Return the [X, Y] coordinate for the center point of the cell that contains the specified text.  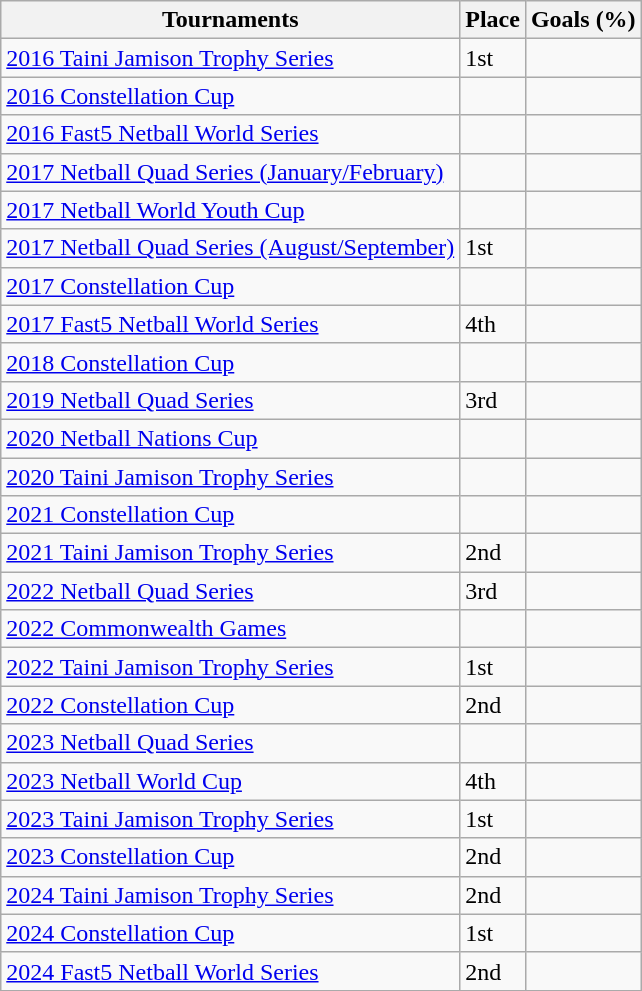
2016 Fast5 Netball World Series [230, 134]
2017 Fast5 Netball World Series [230, 324]
2022 Commonwealth Games [230, 629]
2023 Netball Quad Series [230, 743]
2017 Constellation Cup [230, 286]
Goals (%) [583, 20]
Place [493, 20]
2016 Taini Jamison Trophy Series [230, 58]
2019 Netball Quad Series [230, 400]
2022 Netball Quad Series [230, 591]
2020 Taini Jamison Trophy Series [230, 477]
2020 Netball Nations Cup [230, 438]
2017 Netball World Youth Cup [230, 210]
Tournaments [230, 20]
2017 Netball Quad Series (August/September) [230, 248]
2021 Taini Jamison Trophy Series [230, 553]
2017 Netball Quad Series (January/February) [230, 172]
2023 Netball World Cup [230, 781]
2023 Taini Jamison Trophy Series [230, 819]
2024 Constellation Cup [230, 933]
2021 Constellation Cup [230, 515]
2024 Taini Jamison Trophy Series [230, 895]
2023 Constellation Cup [230, 857]
2018 Constellation Cup [230, 362]
2024 Fast5 Netball World Series [230, 971]
2022 Constellation Cup [230, 705]
2022 Taini Jamison Trophy Series [230, 667]
2016 Constellation Cup [230, 96]
